Find where the given text appears and provide that cell's center as (X, Y) coordinate. 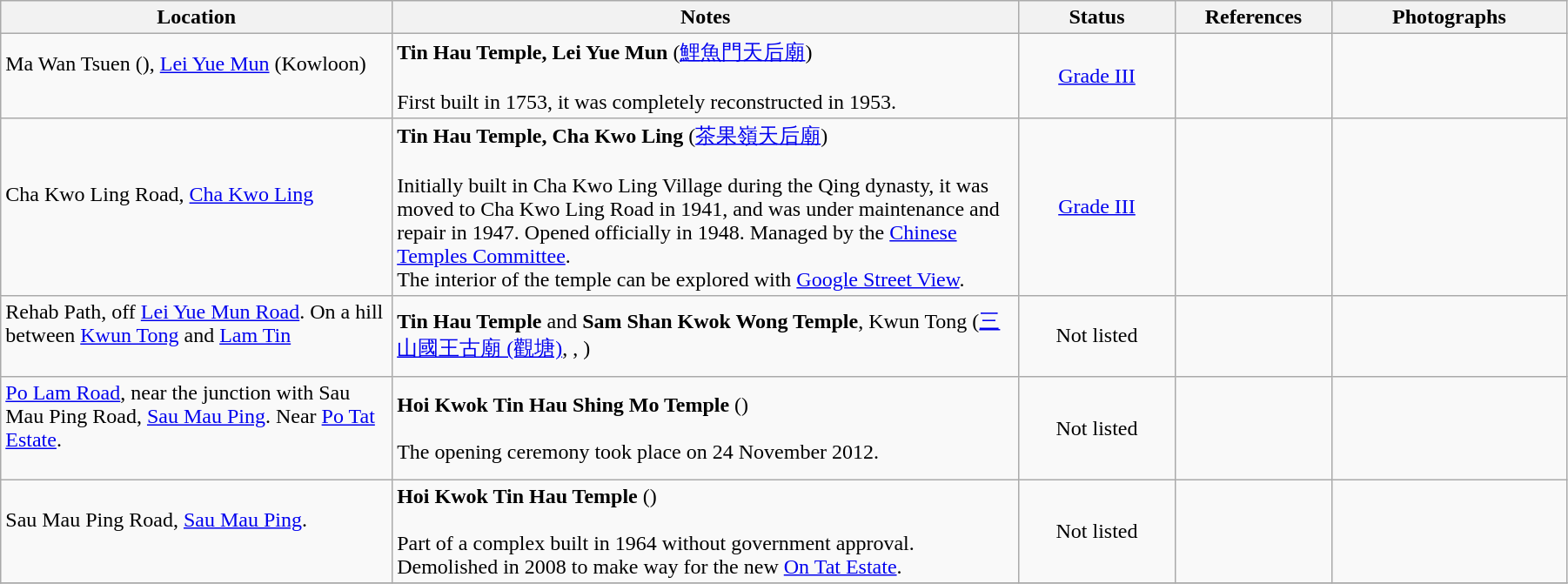
Photographs (1449, 17)
Tin Hau Temple, Lei Yue Mun (鯉魚門天后廟)First built in 1753, it was completely reconstructed in 1953. (706, 77)
References (1253, 17)
Status (1097, 17)
Rehab Path, off Lei Yue Mun Road. On a hill between Kwun Tong and Lam Tin (197, 336)
Tin Hau Temple and Sam Shan Kwok Wong Temple, Kwun Tong (三山國王古廟 (觀塘), , ) (706, 336)
Cha Kwo Ling Road, Cha Kwo Ling (197, 207)
Po Lam Road, near the junction with Sau Mau Ping Road, Sau Mau Ping. Near Po Tat Estate. (197, 428)
Ma Wan Tsuen (), Lei Yue Mun (Kowloon) (197, 77)
Sau Mau Ping Road, Sau Mau Ping. (197, 531)
Location (197, 17)
Notes (706, 17)
Hoi Kwok Tin Hau Temple ()Part of a complex built in 1964 without government approval. Demolished in 2008 to make way for the new On Tat Estate. (706, 531)
Hoi Kwok Tin Hau Shing Mo Temple ()The opening ceremony took place on 24 November 2012. (706, 428)
